Output the [X, Y] coordinate of the center of the cell containing the given text.  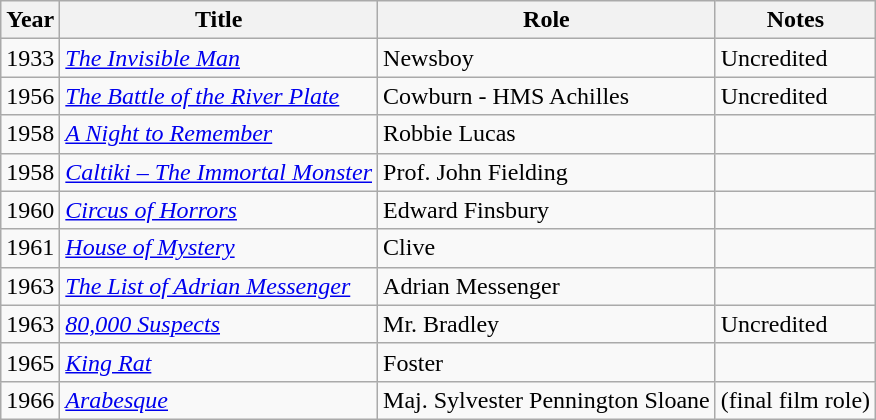
Maj. Sylvester Pennington Sloane [547, 400]
Prof. John Fielding [547, 172]
Adrian Messenger [547, 286]
Notes [795, 20]
House of Mystery [219, 248]
1961 [30, 248]
80,000 Suspects [219, 324]
Arabesque [219, 400]
Role [547, 20]
Robbie Lucas [547, 134]
1965 [30, 362]
1960 [30, 210]
1933 [30, 58]
Newsboy [547, 58]
Edward Finsbury [547, 210]
A Night to Remember [219, 134]
Clive [547, 248]
Foster [547, 362]
Mr. Bradley [547, 324]
The List of Adrian Messenger [219, 286]
King Rat [219, 362]
1956 [30, 96]
Circus of Horrors [219, 210]
Caltiki – The Immortal Monster [219, 172]
1966 [30, 400]
Year [30, 20]
Cowburn - HMS Achilles [547, 96]
Title [219, 20]
(final film role) [795, 400]
The Invisible Man [219, 58]
The Battle of the River Plate [219, 96]
